Detect which cell encompasses the target text, then output its (X, Y) center coordinate. 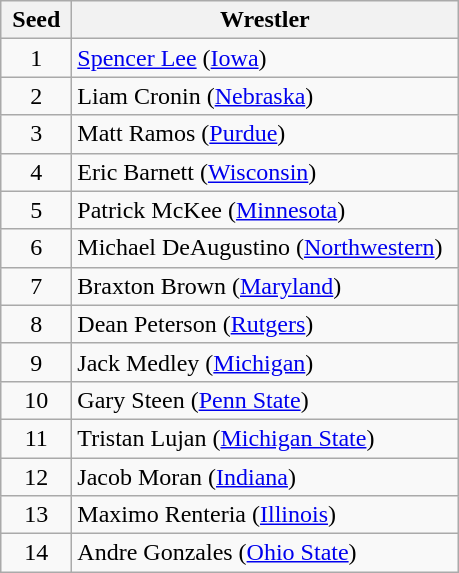
Patrick McKee (Minnesota) (265, 210)
Dean Peterson (Rutgers) (265, 324)
3 (36, 134)
Wrestler (265, 20)
8 (36, 324)
Michael DeAugustino (Northwestern) (265, 248)
Spencer Lee (Iowa) (265, 58)
Maximo Renteria (Illinois) (265, 515)
12 (36, 477)
Andre Gonzales (Ohio State) (265, 553)
Braxton Brown (Maryland) (265, 286)
1 (36, 58)
6 (36, 248)
11 (36, 438)
Matt Ramos (Purdue) (265, 134)
9 (36, 362)
5 (36, 210)
13 (36, 515)
Gary Steen (Penn State) (265, 400)
Jack Medley (Michigan) (265, 362)
4 (36, 172)
Eric Barnett (Wisconsin) (265, 172)
2 (36, 96)
Liam Cronin (Nebraska) (265, 96)
Tristan Lujan (Michigan State) (265, 438)
Seed (36, 20)
10 (36, 400)
Jacob Moran (Indiana) (265, 477)
14 (36, 553)
7 (36, 286)
